Determine the (x, y) coordinate at the center of the cell enclosing the given text.  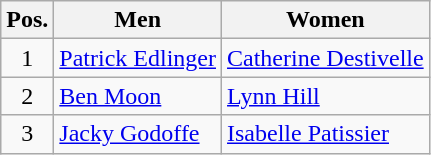
1 (28, 58)
Pos. (28, 20)
Lynn Hill (326, 96)
Jacky Godoffe (138, 134)
Catherine Destivelle (326, 58)
Isabelle Patissier (326, 134)
Ben Moon (138, 96)
Women (326, 20)
2 (28, 96)
Men (138, 20)
3 (28, 134)
Patrick Edlinger (138, 58)
